For the text-containing cell, return its midpoint in (X, Y) coordinate format. 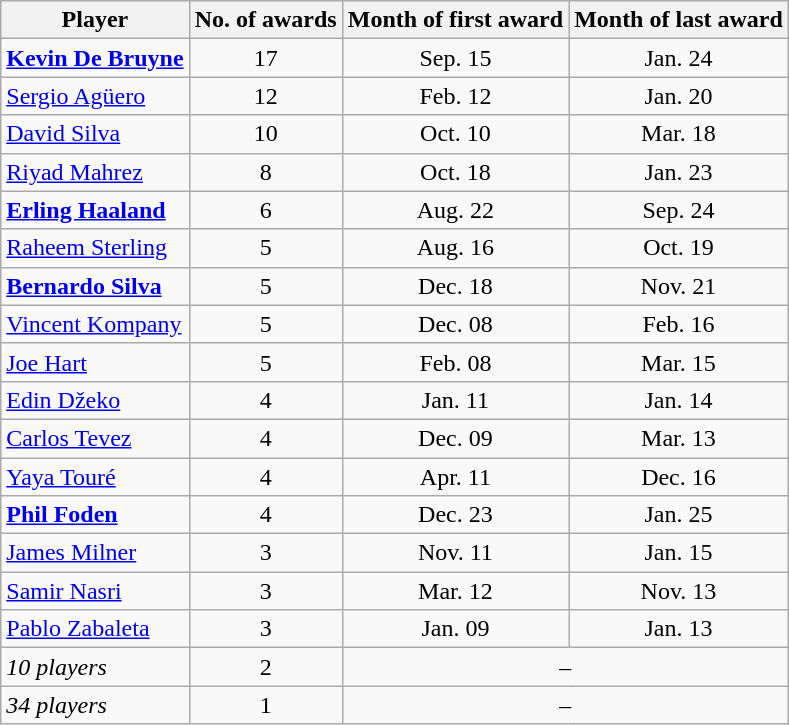
Apr. 11 (455, 477)
Sep. 24 (679, 210)
34 players (95, 705)
Sep. 15 (455, 58)
Riyad Mahrez (95, 172)
Jan. 24 (679, 58)
1 (266, 705)
Jan. 25 (679, 515)
David Silva (95, 134)
17 (266, 58)
Kevin De Bruyne (95, 58)
Samir Nasri (95, 591)
Dec. 08 (455, 324)
10 players (95, 667)
Mar. 18 (679, 134)
Nov. 11 (455, 553)
Aug. 22 (455, 210)
Vincent Kompany (95, 324)
Erling Haaland (95, 210)
Month of first award (455, 20)
Joe Hart (95, 362)
Month of last award (679, 20)
Raheem Sterling (95, 248)
Mar. 13 (679, 438)
No. of awards (266, 20)
Aug. 16 (455, 248)
Bernardo Silva (95, 286)
8 (266, 172)
Carlos Tevez (95, 438)
Feb. 08 (455, 362)
Dec. 16 (679, 477)
Jan. 09 (455, 629)
Dec. 09 (455, 438)
Jan. 23 (679, 172)
Oct. 19 (679, 248)
Edin Džeko (95, 400)
10 (266, 134)
Sergio Agüero (95, 96)
Jan. 15 (679, 553)
Feb. 12 (455, 96)
Jan. 20 (679, 96)
Feb. 16 (679, 324)
6 (266, 210)
Player (95, 20)
Nov. 21 (679, 286)
Dec. 23 (455, 515)
Oct. 10 (455, 134)
Dec. 18 (455, 286)
Mar. 15 (679, 362)
2 (266, 667)
Nov. 13 (679, 591)
James Milner (95, 553)
Mar. 12 (455, 591)
Pablo Zabaleta (95, 629)
Yaya Touré (95, 477)
Jan. 11 (455, 400)
Phil Foden (95, 515)
Jan. 14 (679, 400)
Jan. 13 (679, 629)
12 (266, 96)
Oct. 18 (455, 172)
